Search for the cell housing the specified text and yield its (x, y) center coordinate. 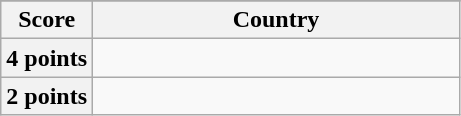
2 points (47, 96)
Country (276, 20)
4 points (47, 58)
Score (47, 20)
